Pinpoint the cell where the given text exists, returning its [x, y] midpoint coordinate. 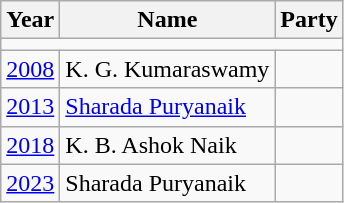
Year [30, 20]
2023 [30, 183]
K. G. Kumaraswamy [168, 69]
Party [309, 20]
2013 [30, 107]
Name [168, 20]
K. B. Ashok Naik [168, 145]
2018 [30, 145]
2008 [30, 69]
